Capture the cell that displays the provided text and extract its (X, Y) central coordinate. 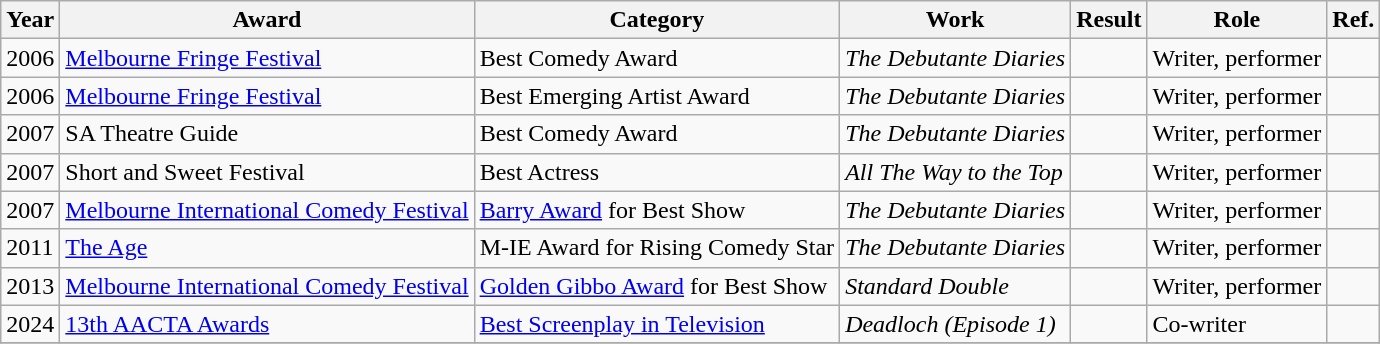
Best Actress (656, 172)
The Age (267, 248)
Deadloch (Episode 1) (956, 324)
Best Emerging Artist Award (656, 96)
2024 (30, 324)
Result (1109, 20)
13th AACTA Awards (267, 324)
Standard Double (956, 286)
Work (956, 20)
Best Screenplay in Television (656, 324)
2011 (30, 248)
SA Theatre Guide (267, 134)
Golden Gibbo Award for Best Show (656, 286)
Ref. (1354, 20)
2013 (30, 286)
Co-writer (1237, 324)
All The Way to the Top (956, 172)
Short and Sweet Festival (267, 172)
Role (1237, 20)
M-IE Award for Rising Comedy Star (656, 248)
Category (656, 20)
Year (30, 20)
Award (267, 20)
Barry Award for Best Show (656, 210)
